Identify which cell holds the provided text, then report its [X, Y] central coordinate. 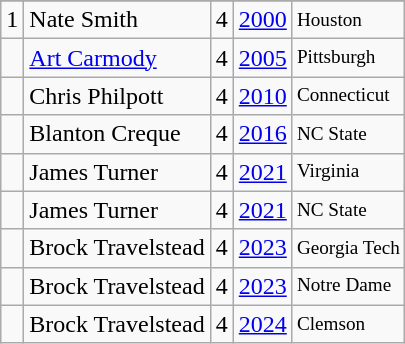
2005 [262, 58]
2024 [262, 324]
Pittsburgh [348, 58]
2016 [262, 134]
Clemson [348, 324]
2010 [262, 96]
Georgia Tech [348, 248]
Chris Philpott [117, 96]
Virginia [348, 172]
Notre Dame [348, 286]
2000 [262, 20]
Blanton Creque [117, 134]
Nate Smith [117, 20]
Houston [348, 20]
1 [12, 20]
Art Carmody [117, 58]
Connecticut [348, 96]
